Output the (X, Y) coordinate of the center of the cell containing the given text.  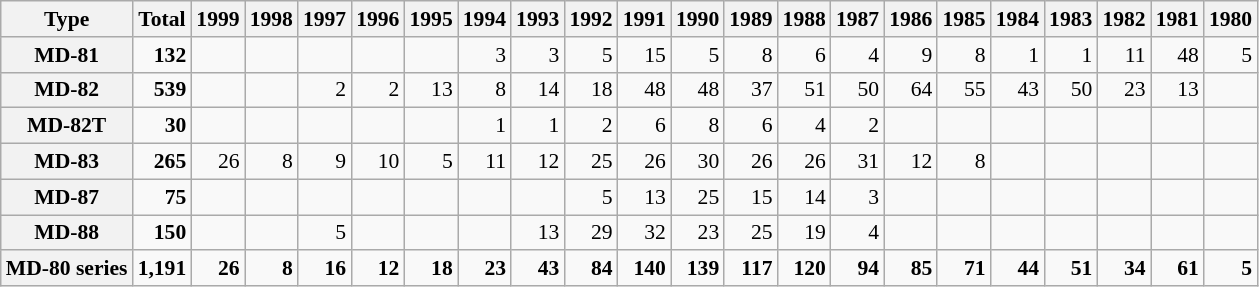
64 (910, 90)
44 (1018, 269)
37 (750, 90)
1985 (964, 19)
1983 (1070, 19)
MD-80 series (67, 269)
94 (858, 269)
84 (590, 269)
1,191 (162, 269)
31 (858, 162)
32 (644, 233)
16 (324, 269)
1981 (1178, 19)
1992 (590, 19)
539 (162, 90)
1994 (484, 19)
29 (590, 233)
MD-82 (67, 90)
MD-88 (67, 233)
117 (750, 269)
1986 (910, 19)
71 (964, 269)
1997 (324, 19)
19 (804, 233)
140 (644, 269)
1990 (698, 19)
1993 (538, 19)
1982 (1124, 19)
1996 (378, 19)
120 (804, 269)
1995 (430, 19)
1999 (218, 19)
34 (1124, 269)
85 (910, 269)
75 (162, 197)
1984 (1018, 19)
MD-83 (67, 162)
1991 (644, 19)
1988 (804, 19)
MD-81 (67, 55)
MD-82T (67, 126)
1989 (750, 19)
MD-87 (67, 197)
55 (964, 90)
Total (162, 19)
1998 (272, 19)
61 (1178, 269)
Type (67, 19)
139 (698, 269)
132 (162, 55)
265 (162, 162)
150 (162, 233)
10 (378, 162)
1987 (858, 19)
1980 (1230, 19)
